Extract the [x, y] coordinate from the center of the cell holding the provided text.  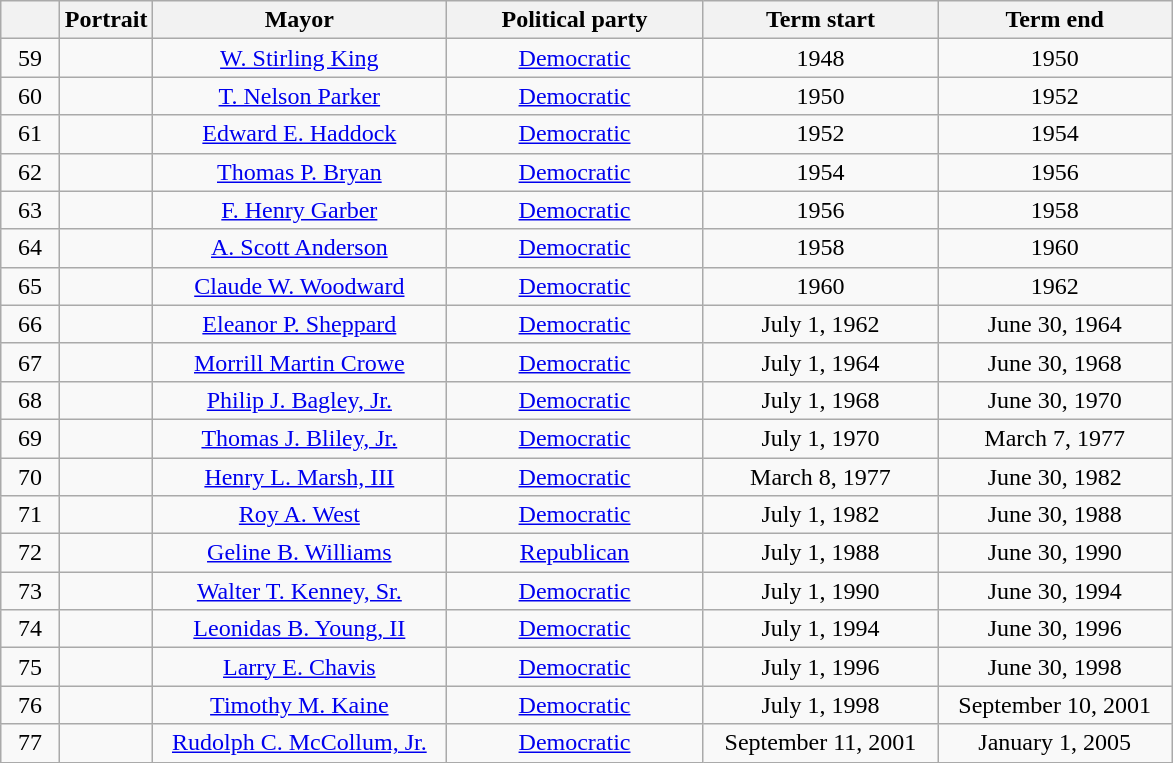
A. Scott Anderson [300, 248]
65 [30, 286]
July 1, 1970 [820, 438]
Eleanor P. Sheppard [300, 324]
July 1, 1998 [820, 705]
June 30, 1998 [1055, 667]
Thomas J. Bliley, Jr. [300, 438]
June 30, 1994 [1055, 591]
Geline B. Williams [300, 553]
July 1, 1962 [820, 324]
March 8, 1977 [820, 477]
T. Nelson Parker [300, 96]
March 7, 1977 [1055, 438]
Claude W. Woodward [300, 286]
Rudolph C. McCollum, Jr. [300, 743]
Mayor [300, 20]
Political party [575, 20]
74 [30, 629]
75 [30, 667]
July 1, 1968 [820, 400]
61 [30, 134]
Thomas P. Bryan [300, 172]
Larry E. Chavis [300, 667]
July 1, 1990 [820, 591]
June 30, 1990 [1055, 553]
63 [30, 210]
Leonidas B. Young, II [300, 629]
September 10, 2001 [1055, 705]
Philip J. Bagley, Jr. [300, 400]
Edward E. Haddock [300, 134]
Portrait [106, 20]
July 1, 1982 [820, 515]
Morrill Martin Crowe [300, 362]
July 1, 1994 [820, 629]
Term start [820, 20]
1948 [820, 58]
67 [30, 362]
70 [30, 477]
June 30, 1982 [1055, 477]
68 [30, 400]
60 [30, 96]
76 [30, 705]
June 30, 1996 [1055, 629]
72 [30, 553]
Henry L. Marsh, III [300, 477]
July 1, 1996 [820, 667]
1962 [1055, 286]
Roy A. West [300, 515]
Republican [575, 553]
July 1, 1988 [820, 553]
62 [30, 172]
64 [30, 248]
July 1, 1964 [820, 362]
71 [30, 515]
69 [30, 438]
Term end [1055, 20]
Timothy M. Kaine [300, 705]
June 30, 1968 [1055, 362]
June 30, 1988 [1055, 515]
January 1, 2005 [1055, 743]
September 11, 2001 [820, 743]
77 [30, 743]
73 [30, 591]
June 30, 1964 [1055, 324]
F. Henry Garber [300, 210]
Walter T. Kenney, Sr. [300, 591]
59 [30, 58]
June 30, 1970 [1055, 400]
W. Stirling King [300, 58]
66 [30, 324]
